From the cell containing the given text, extract its center point as (x, y) coordinate. 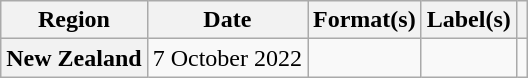
New Zealand (74, 58)
Label(s) (468, 20)
Date (227, 20)
Format(s) (365, 20)
Region (74, 20)
7 October 2022 (227, 58)
